Find where the given text appears and provide that cell's center as [x, y] coordinate. 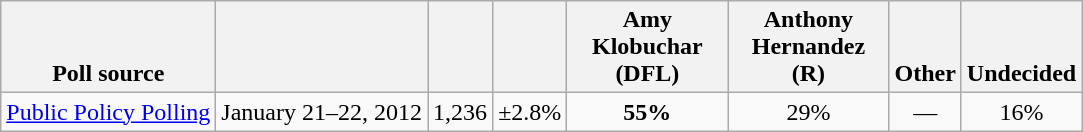
16% [1021, 112]
Other [925, 47]
55% [648, 112]
— [925, 112]
Undecided [1021, 47]
±2.8% [530, 112]
AmyKlobuchar (DFL) [648, 47]
January 21–22, 2012 [322, 112]
1,236 [460, 112]
Public Policy Polling [108, 112]
AnthonyHernandez (R) [808, 47]
29% [808, 112]
Poll source [108, 47]
